Return the (X, Y) coordinate for the center point of the cell that contains the specified text.  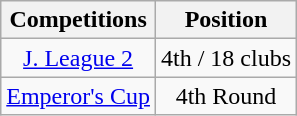
4th Round (226, 96)
Emperor's Cup (78, 96)
Competitions (78, 20)
4th / 18 clubs (226, 58)
J. League 2 (78, 58)
Position (226, 20)
